Return the (X, Y) coordinate for the center point of the cell that contains the specified text.  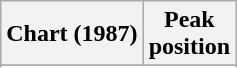
Peakposition (189, 34)
Chart (1987) (72, 34)
